Search for the cell housing the specified text and yield its (X, Y) center coordinate. 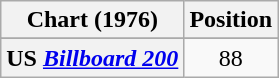
Chart (1976) (92, 20)
Position (231, 20)
88 (231, 58)
US Billboard 200 (92, 58)
